Identify which cell holds the provided text, then report its (x, y) central coordinate. 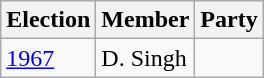
D. Singh (146, 58)
Member (146, 20)
1967 (48, 58)
Election (48, 20)
Party (229, 20)
